Output the [x, y] coordinate of the center of the cell containing the given text.  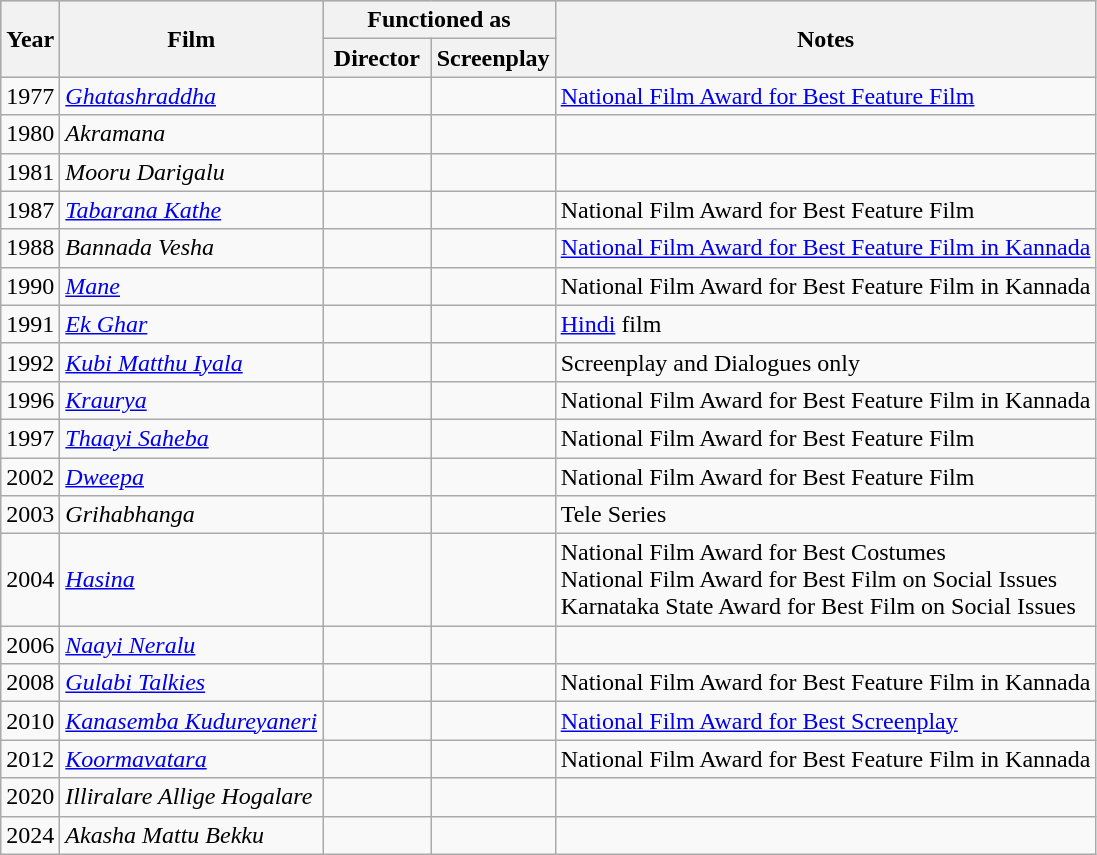
Hasina [192, 580]
1981 [30, 172]
National Film Award for Best CostumesNational Film Award for Best Film on Social IssuesKarnataka State Award for Best Film on Social Issues [826, 580]
Tabarana Kathe [192, 210]
Tele Series [826, 515]
Thaayi Saheba [192, 438]
1988 [30, 248]
Hindi film [826, 324]
2012 [30, 759]
Dweepa [192, 477]
Kraurya [192, 400]
2008 [30, 683]
2010 [30, 721]
Year [30, 39]
Screenplay [493, 58]
1991 [30, 324]
Film [192, 39]
Notes [826, 39]
Mooru Darigalu [192, 172]
Ghatashraddha [192, 96]
2003 [30, 515]
Akramana [192, 134]
2004 [30, 580]
2002 [30, 477]
Akasha Mattu Bekku [192, 835]
Kanasemba Kudureyaneri [192, 721]
Illiralare Allige Hogalare [192, 797]
2024 [30, 835]
2020 [30, 797]
Koormavatara [192, 759]
Functioned as [440, 20]
1987 [30, 210]
1980 [30, 134]
Ek Ghar [192, 324]
1992 [30, 362]
Gulabi Talkies [192, 683]
1990 [30, 286]
2006 [30, 645]
Director [378, 58]
Mane [192, 286]
Grihabhanga [192, 515]
Naayi Neralu [192, 645]
Screenplay and Dialogues only [826, 362]
Kubi Matthu Iyala [192, 362]
Bannada Vesha [192, 248]
National Film Award for Best Screenplay [826, 721]
1996 [30, 400]
1997 [30, 438]
1977 [30, 96]
